Output the (X, Y) coordinate of the center of the cell containing the given text.  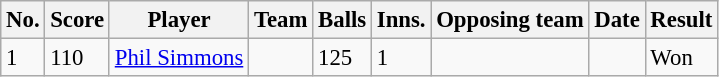
Result (682, 20)
Opposing team (510, 20)
No. (23, 20)
Balls (342, 20)
Team (281, 20)
Date (617, 20)
Won (682, 58)
Phil Simmons (178, 58)
Inns. (400, 20)
110 (78, 58)
125 (342, 58)
Player (178, 20)
Score (78, 20)
